Extract the (x, y) coordinate from the center of the cell holding the provided text.  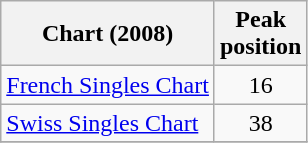
Chart (2008) (108, 34)
Peakposition (260, 34)
Swiss Singles Chart (108, 123)
French Singles Chart (108, 85)
16 (260, 85)
38 (260, 123)
